Provide the [x, y] coordinate of the cell's center where the given text is located.  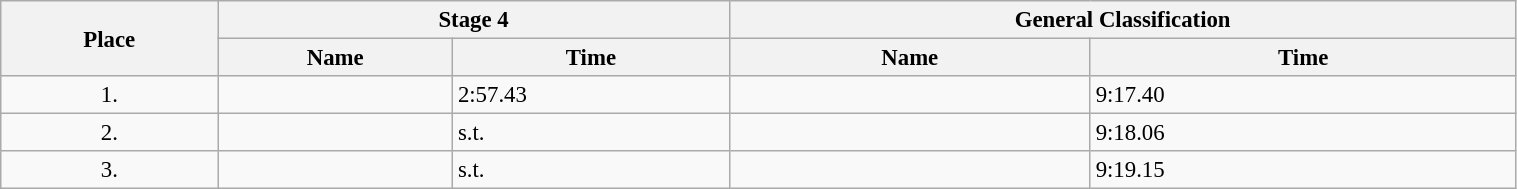
Place [110, 38]
9:19.15 [1303, 170]
3. [110, 170]
2. [110, 133]
General Classification [1122, 20]
2:57.43 [592, 95]
1. [110, 95]
9:17.40 [1303, 95]
Stage 4 [474, 20]
9:18.06 [1303, 133]
